From the cell containing the given text, extract its center point as [x, y] coordinate. 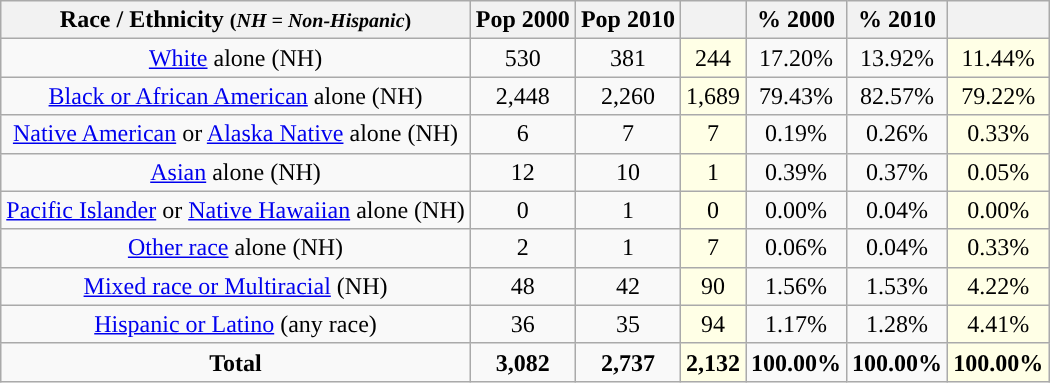
% 2010 [898, 20]
35 [628, 324]
12 [522, 172]
4.22% [998, 286]
Other race alone (NH) [236, 248]
Pop 2010 [628, 20]
Race / Ethnicity (NH = Non-Hispanic) [236, 20]
17.20% [796, 58]
Black or African American alone (NH) [236, 96]
Native American or Alaska Native alone (NH) [236, 134]
% 2000 [796, 20]
2,132 [712, 362]
2 [522, 248]
0.19% [796, 134]
244 [712, 58]
42 [628, 286]
3,082 [522, 362]
11.44% [998, 58]
1.53% [898, 286]
90 [712, 286]
530 [522, 58]
0.26% [898, 134]
Asian alone (NH) [236, 172]
2,260 [628, 96]
1,689 [712, 96]
Total [236, 362]
White alone (NH) [236, 58]
0.39% [796, 172]
Pop 2000 [522, 20]
1.56% [796, 286]
2,737 [628, 362]
Hispanic or Latino (any race) [236, 324]
0.37% [898, 172]
82.57% [898, 96]
79.43% [796, 96]
79.22% [998, 96]
Mixed race or Multiracial (NH) [236, 286]
381 [628, 58]
10 [628, 172]
0.06% [796, 248]
36 [522, 324]
1.17% [796, 324]
Pacific Islander or Native Hawaiian alone (NH) [236, 210]
1.28% [898, 324]
13.92% [898, 58]
6 [522, 134]
94 [712, 324]
0.05% [998, 172]
48 [522, 286]
2,448 [522, 96]
4.41% [998, 324]
